Locate the cell with the specified text and output its [x, y] center coordinate. 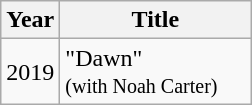
"Dawn" (with Noah Carter) [156, 72]
2019 [30, 72]
Title [156, 20]
Year [30, 20]
